Find where the given text appears and provide that cell's center as (x, y) coordinate. 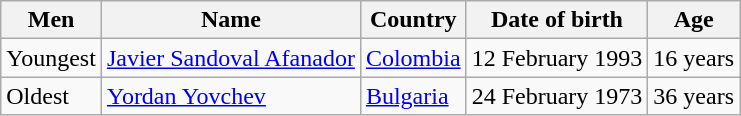
Colombia (413, 58)
36 years (694, 96)
Date of birth (557, 20)
Youngest (52, 58)
Javier Sandoval Afanador (230, 58)
Age (694, 20)
Bulgaria (413, 96)
Name (230, 20)
Oldest (52, 96)
Yordan Yovchev (230, 96)
12 February 1993 (557, 58)
24 February 1973 (557, 96)
Country (413, 20)
16 years (694, 58)
Men (52, 20)
